Return [x, y] of the center of cell containing provided text 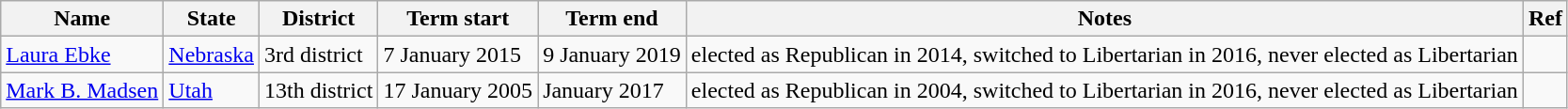
District [318, 19]
elected as Republican in 2014, switched to Libertarian in 2016, never elected as Libertarian [1104, 54]
3rd district [318, 54]
Nebraska [212, 54]
7 January 2015 [458, 54]
January 2017 [612, 90]
State [212, 19]
9 January 2019 [612, 54]
Ref [1544, 19]
13th district [318, 90]
Notes [1104, 19]
Term start [458, 19]
elected as Republican in 2004, switched to Libertarian in 2016, never elected as Libertarian [1104, 90]
Term end [612, 19]
Name [83, 19]
Laura Ebke [83, 54]
Utah [212, 90]
Mark B. Madsen [83, 90]
17 January 2005 [458, 90]
